Return the [x, y] coordinate for the center point of the cell that contains the specified text.  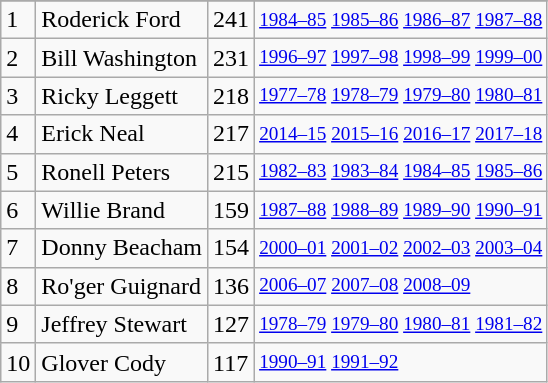
218 [230, 96]
136 [230, 286]
2000–01 2001–02 2002–03 2003–04 [401, 248]
7 [18, 248]
231 [230, 58]
217 [230, 134]
Bill Washington [122, 58]
1996–97 1997–98 1998–99 1999–00 [401, 58]
1977–78 1978–79 1979–80 1980–81 [401, 96]
3 [18, 96]
Ronell Peters [122, 172]
1982–83 1983–84 1984–85 1985–86 [401, 172]
Roderick Ford [122, 20]
1990–91 1991–92 [401, 362]
2 [18, 58]
Ro'ger Guignard [122, 286]
Glover Cody [122, 362]
127 [230, 324]
117 [230, 362]
Erick Neal [122, 134]
215 [230, 172]
Willie Brand [122, 210]
Donny Beacham [122, 248]
Jeffrey Stewart [122, 324]
1984–85 1985–86 1986–87 1987–88 [401, 20]
5 [18, 172]
8 [18, 286]
1978–79 1979–80 1980–81 1981–82 [401, 324]
9 [18, 324]
2006–07 2007–08 2008–09 [401, 286]
1987–88 1988–89 1989–90 1990–91 [401, 210]
1 [18, 20]
2014–15 2015–16 2016–17 2017–18 [401, 134]
4 [18, 134]
154 [230, 248]
10 [18, 362]
6 [18, 210]
Ricky Leggett [122, 96]
241 [230, 20]
159 [230, 210]
